Detect which cell encompasses the target text, then output its (x, y) center coordinate. 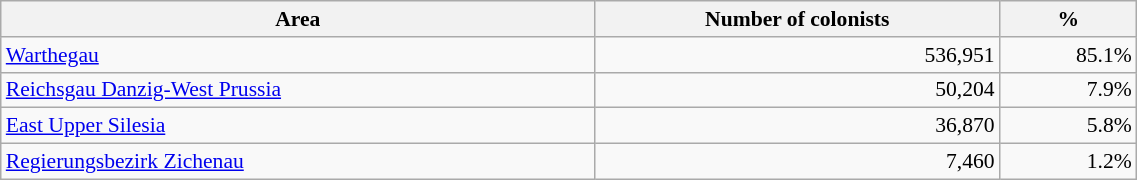
% (1068, 19)
7.9% (1068, 90)
Regierungsbezirk Zichenau (298, 162)
536,951 (798, 55)
Warthegau (298, 55)
7,460 (798, 162)
Number of colonists (798, 19)
5.8% (1068, 126)
36,870 (798, 126)
85.1% (1068, 55)
50,204 (798, 90)
Reichsgau Danzig-West Prussia (298, 90)
1.2% (1068, 162)
East Upper Silesia (298, 126)
Area (298, 19)
